Scan for the cell matching the given text and deliver its [X, Y] coordinate at center. 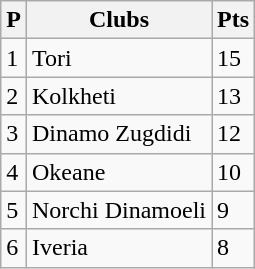
Kolkheti [118, 96]
12 [234, 134]
Okeane [118, 172]
3 [14, 134]
8 [234, 248]
10 [234, 172]
Dinamo Zugdidi [118, 134]
P [14, 20]
13 [234, 96]
2 [14, 96]
15 [234, 58]
Norchi Dinamoeli [118, 210]
Tori [118, 58]
9 [234, 210]
Pts [234, 20]
5 [14, 210]
4 [14, 172]
6 [14, 248]
1 [14, 58]
Clubs [118, 20]
Iveria [118, 248]
